Determine the [X, Y] coordinate at the center of the cell enclosing the given text.  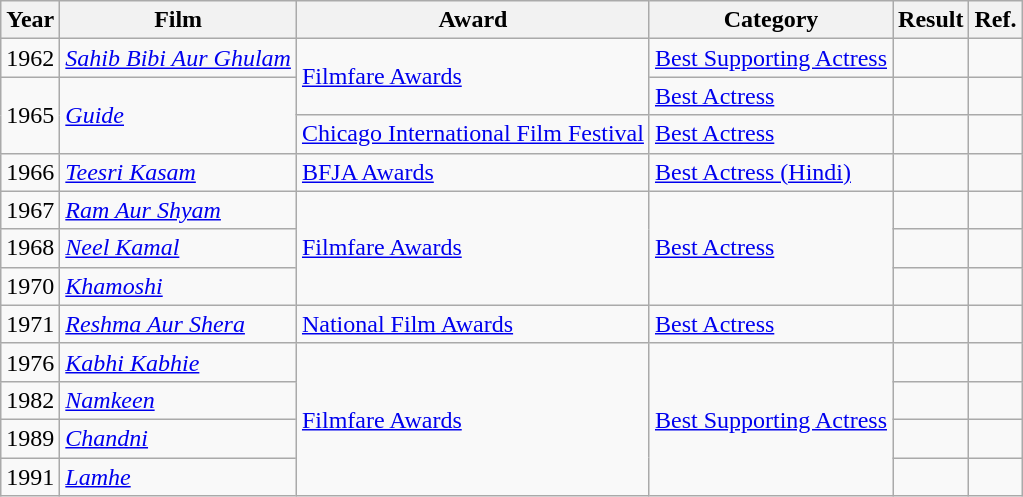
BFJA Awards [472, 172]
Namkeen [178, 400]
Film [178, 20]
Chandni [178, 438]
Neel Kamal [178, 248]
Chicago International Film Festival [472, 134]
1989 [30, 438]
Teesri Kasam [178, 172]
1965 [30, 115]
1962 [30, 58]
Sahib Bibi Aur Ghulam [178, 58]
Award [472, 20]
1971 [30, 324]
Guide [178, 115]
Reshma Aur Shera [178, 324]
Khamoshi [178, 286]
Result [931, 20]
Category [770, 20]
1967 [30, 210]
National Film Awards [472, 324]
1968 [30, 248]
Ram Aur Shyam [178, 210]
1976 [30, 362]
Year [30, 20]
Kabhi Kabhie [178, 362]
Ref. [996, 20]
Best Actress (Hindi) [770, 172]
Lamhe [178, 477]
1982 [30, 400]
1966 [30, 172]
1970 [30, 286]
1991 [30, 477]
